Locate the cell with the specified text and output its [X, Y] center coordinate. 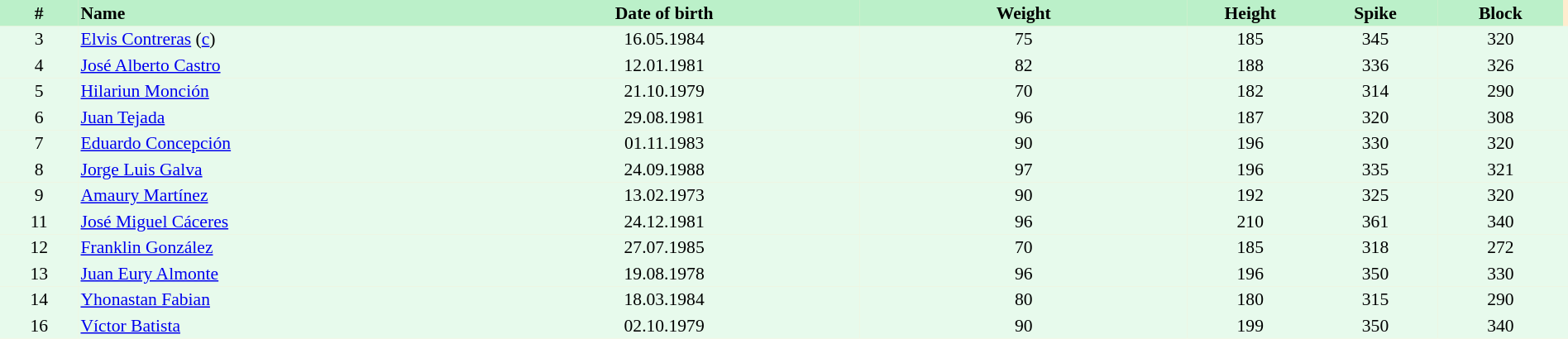
315 [1374, 299]
199 [1250, 326]
01.11.1983 [664, 144]
7 [39, 144]
Jorge Luis Galva [273, 169]
97 [1024, 169]
336 [1374, 65]
18.03.1984 [664, 299]
8 [39, 169]
6 [39, 117]
335 [1374, 169]
321 [1500, 169]
21.10.1979 [664, 91]
345 [1374, 40]
29.08.1981 [664, 117]
Name [273, 13]
16 [39, 326]
Yhonastan Fabian [273, 299]
9 [39, 195]
Juan Eury Almonte [273, 274]
361 [1374, 222]
82 [1024, 65]
326 [1500, 65]
5 [39, 91]
210 [1250, 222]
Spike [1374, 13]
Juan Tejada [273, 117]
318 [1374, 248]
308 [1500, 117]
75 [1024, 40]
Date of birth [664, 13]
24.09.1988 [664, 169]
4 [39, 65]
325 [1374, 195]
Amaury Martínez [273, 195]
16.05.1984 [664, 40]
13 [39, 274]
Block [1500, 13]
Height [1250, 13]
Hilariun Monción [273, 91]
11 [39, 222]
3 [39, 40]
02.10.1979 [664, 326]
Elvis Contreras (c) [273, 40]
Víctor Batista [273, 326]
80 [1024, 299]
314 [1374, 91]
# [39, 13]
12 [39, 248]
19.08.1978 [664, 274]
24.12.1981 [664, 222]
27.07.1985 [664, 248]
188 [1250, 65]
14 [39, 299]
192 [1250, 195]
187 [1250, 117]
12.01.1981 [664, 65]
José Miguel Cáceres [273, 222]
272 [1500, 248]
José Alberto Castro [273, 65]
182 [1250, 91]
Eduardo Concepción [273, 144]
180 [1250, 299]
Franklin González [273, 248]
Weight [1024, 13]
13.02.1973 [664, 195]
